Extract the [X, Y] coordinate from the center of the cell holding the provided text.  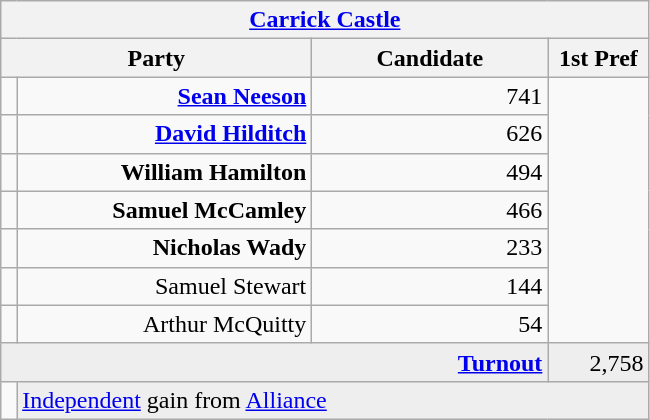
1st Pref [598, 58]
Carrick Castle [325, 20]
Turnout [274, 362]
Samuel Stewart [164, 286]
626 [430, 134]
Arthur McQuitty [164, 324]
54 [430, 324]
466 [430, 210]
Party [156, 58]
2,758 [598, 362]
494 [430, 172]
Candidate [430, 58]
233 [430, 248]
741 [430, 96]
Independent gain from Alliance [333, 400]
Samuel McCamley [164, 210]
Sean Neeson [164, 96]
144 [430, 286]
David Hilditch [164, 134]
Nicholas Wady [164, 248]
William Hamilton [164, 172]
